For the text-containing cell, return its midpoint in (x, y) coordinate format. 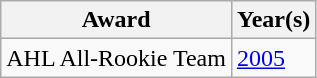
Year(s) (273, 20)
AHL All-Rookie Team (116, 58)
2005 (273, 58)
Award (116, 20)
